Scan for the cell matching the given text and deliver its [x, y] coordinate at center. 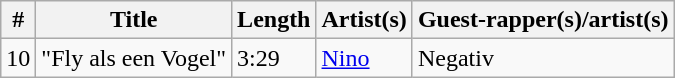
# [18, 20]
Guest-rapper(s)/artist(s) [543, 20]
3:29 [274, 58]
Nino [364, 58]
Negativ [543, 58]
Length [274, 20]
Title [134, 20]
Artist(s) [364, 20]
10 [18, 58]
"Fly als een Vogel" [134, 58]
